Detect which cell encompasses the target text, then output its [X, Y] center coordinate. 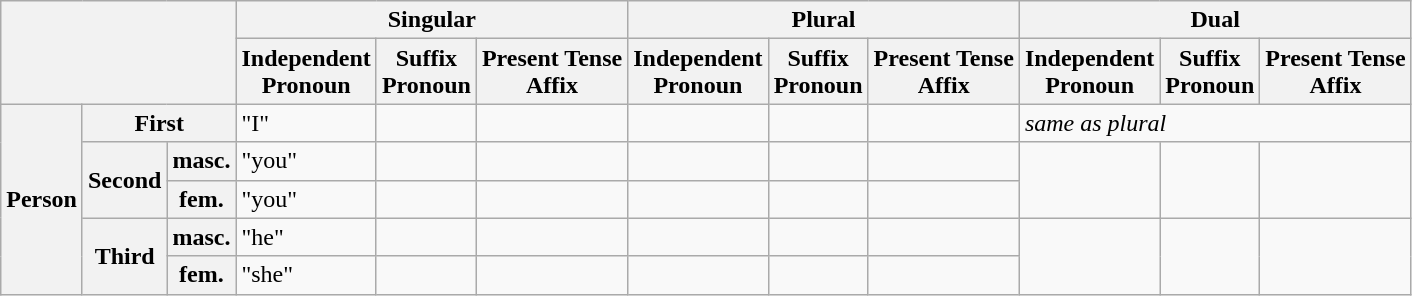
"she" [306, 275]
"I" [306, 123]
Third [124, 256]
same as plural [1215, 123]
"he" [306, 237]
Singular [432, 20]
Second [124, 180]
Dual [1215, 20]
First [158, 123]
Person [42, 199]
Plural [824, 20]
